Provide the [X, Y] coordinate of the cell's center where the given text is located.  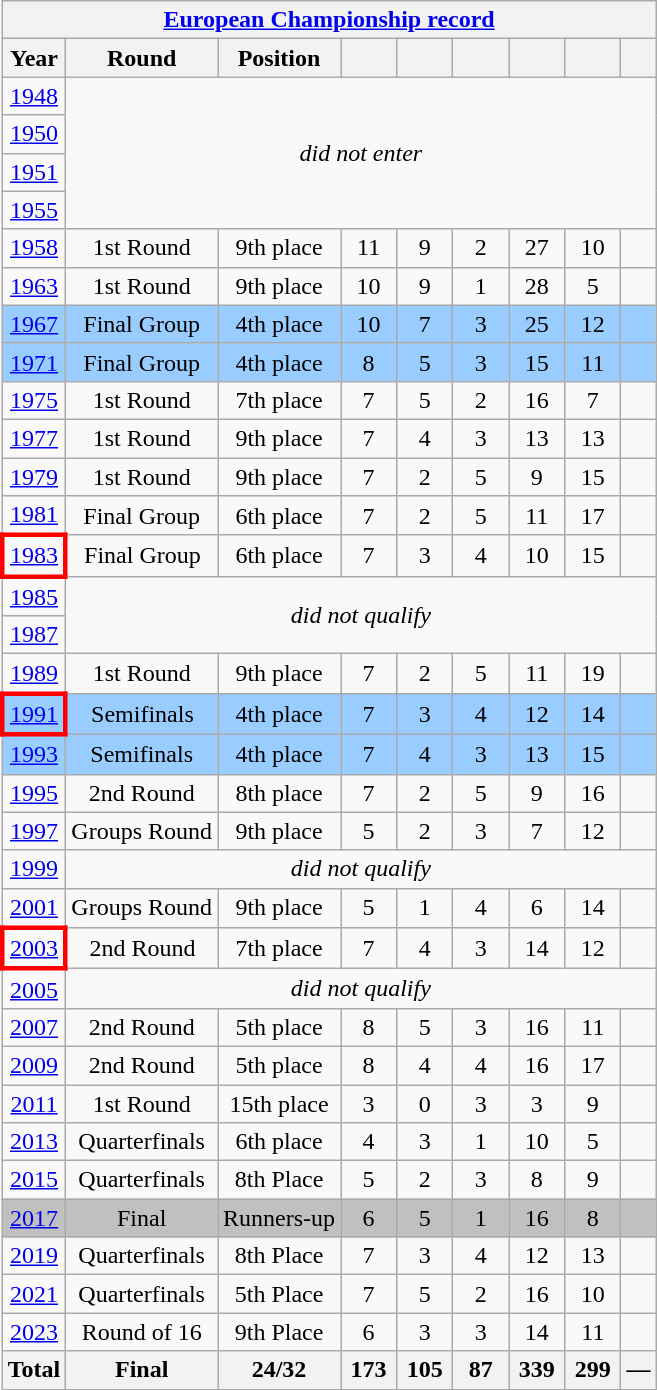
0 [425, 1103]
1955 [34, 210]
1995 [34, 793]
173 [369, 1370]
2017 [34, 1218]
Round of 16 [142, 1332]
1983 [34, 556]
1975 [34, 400]
1999 [34, 869]
2019 [34, 1256]
2009 [34, 1065]
2015 [34, 1180]
2021 [34, 1294]
1979 [34, 477]
1981 [34, 516]
9th Place [280, 1332]
Position [280, 58]
15th place [280, 1103]
8th place [280, 793]
299 [593, 1370]
105 [425, 1370]
5th Place [280, 1294]
2013 [34, 1142]
25 [537, 324]
— [638, 1370]
Total [34, 1370]
87 [481, 1370]
2003 [34, 948]
Runners-up [280, 1218]
2001 [34, 908]
1948 [34, 96]
1958 [34, 248]
Year [34, 58]
2005 [34, 989]
1977 [34, 438]
1967 [34, 324]
339 [537, 1370]
1950 [34, 134]
1997 [34, 831]
1963 [34, 286]
1987 [34, 635]
1993 [34, 754]
2007 [34, 1027]
2023 [34, 1332]
European Championship record [329, 20]
Round [142, 58]
27 [537, 248]
1985 [34, 596]
1989 [34, 674]
1971 [34, 362]
1991 [34, 714]
19 [593, 674]
did not enter [361, 153]
1951 [34, 172]
24/32 [280, 1370]
28 [537, 286]
2011 [34, 1103]
